Determine the [x, y] coordinate at the center of the cell enclosing the given text.  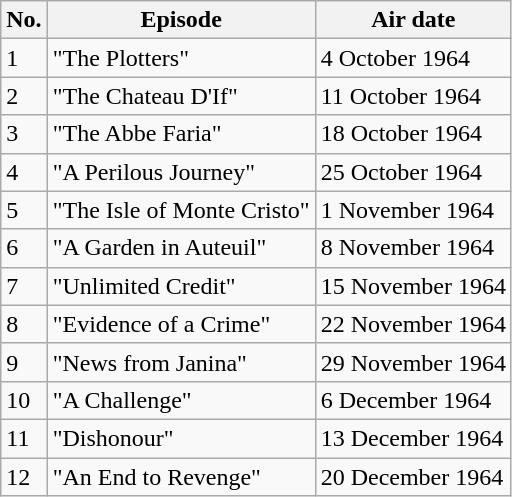
"The Chateau D'If" [181, 96]
1 November 1964 [413, 210]
"A Challenge" [181, 400]
20 December 1964 [413, 477]
15 November 1964 [413, 286]
"Unlimited Credit" [181, 286]
Air date [413, 20]
6 [24, 248]
25 October 1964 [413, 172]
"The Abbe Faria" [181, 134]
"A Garden in Auteuil" [181, 248]
18 October 1964 [413, 134]
1 [24, 58]
"The Isle of Monte Cristo" [181, 210]
4 [24, 172]
"The Plotters" [181, 58]
29 November 1964 [413, 362]
"An End to Revenge" [181, 477]
6 December 1964 [413, 400]
"Evidence of a Crime" [181, 324]
8 [24, 324]
"A Perilous Journey" [181, 172]
10 [24, 400]
13 December 1964 [413, 438]
22 November 1964 [413, 324]
8 November 1964 [413, 248]
2 [24, 96]
9 [24, 362]
4 October 1964 [413, 58]
5 [24, 210]
11 October 1964 [413, 96]
Episode [181, 20]
3 [24, 134]
7 [24, 286]
"Dishonour" [181, 438]
11 [24, 438]
12 [24, 477]
No. [24, 20]
"News from Janina" [181, 362]
